For the text-containing cell, return its midpoint in (X, Y) coordinate format. 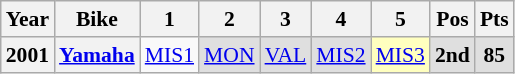
Pos (452, 19)
3 (286, 19)
1 (170, 19)
MIS2 (340, 55)
85 (494, 55)
2nd (452, 55)
2001 (28, 55)
MIS3 (400, 55)
5 (400, 19)
Year (28, 19)
Bike (97, 19)
MON (230, 55)
4 (340, 19)
Yamaha (97, 55)
Pts (494, 19)
2 (230, 19)
VAL (286, 55)
MIS1 (170, 55)
